Find where the given text appears and provide that cell's center as [x, y] coordinate. 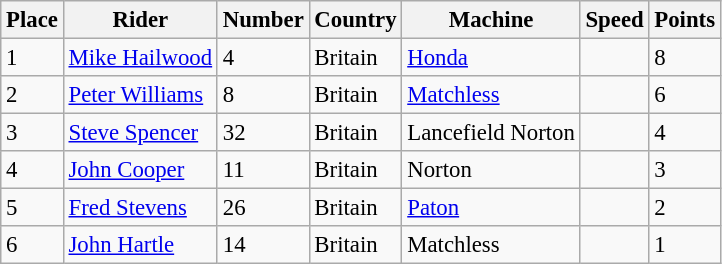
11 [263, 170]
Lancefield Norton [491, 133]
Honda [491, 58]
Rider [140, 20]
32 [263, 133]
Mike Hailwood [140, 58]
Country [356, 20]
Paton [491, 208]
26 [263, 208]
Points [684, 20]
Steve Spencer [140, 133]
John Cooper [140, 170]
Machine [491, 20]
Speed [614, 20]
Norton [491, 170]
Fred Stevens [140, 208]
Peter Williams [140, 95]
John Hartle [140, 245]
Place [32, 20]
5 [32, 208]
Number [263, 20]
14 [263, 245]
